Return [x, y] of the center of cell containing provided text 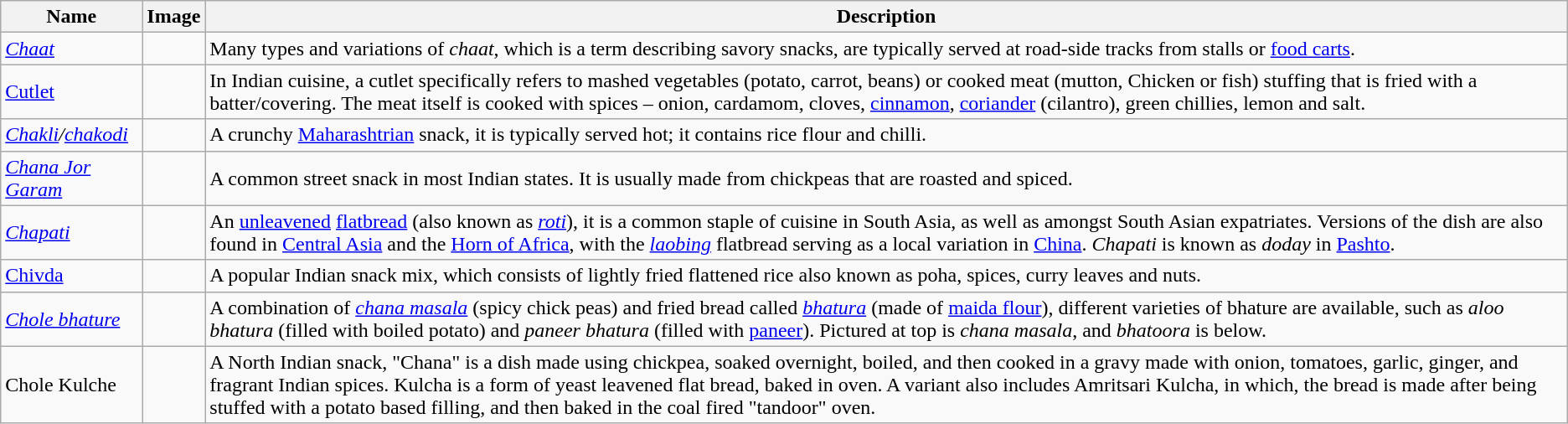
Name [72, 17]
Description [886, 17]
Chole bhature [72, 318]
Chole Kulche [72, 385]
Image [174, 17]
Chivda [72, 276]
A common street snack in most Indian states. It is usually made from chickpeas that are roasted and spiced. [886, 178]
A popular Indian snack mix, which consists of lightly fried flattened rice also known as poha, spices, curry leaves and nuts. [886, 276]
Chana Jor Garam [72, 178]
Chakli/chakodi [72, 135]
A crunchy Maharashtrian snack, it is typically served hot; it contains rice flour and chilli. [886, 135]
Chapati [72, 233]
Cutlet [72, 92]
Many types and variations of chaat, which is a term describing savory snacks, are typically served at road-side tracks from stalls or food carts. [886, 49]
Chaat [72, 49]
